For the text-containing cell, return its midpoint in (x, y) coordinate format. 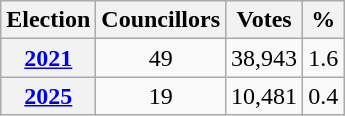
% (324, 20)
Councillors (161, 20)
10,481 (264, 96)
2025 (48, 96)
2021 (48, 58)
38,943 (264, 58)
1.6 (324, 58)
19 (161, 96)
49 (161, 58)
Election (48, 20)
0.4 (324, 96)
Votes (264, 20)
